Provide the [x, y] coordinate of the cell's center where the given text is located.  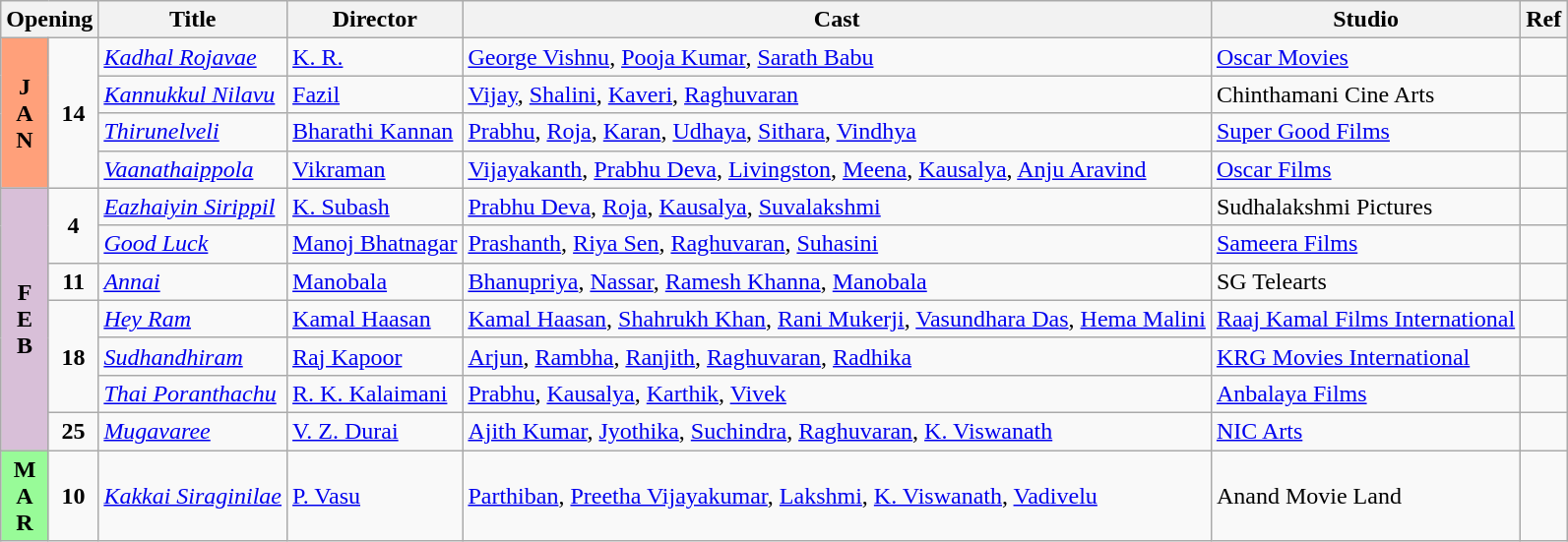
25 [73, 431]
Hey Ram [193, 319]
Thirunelveli [193, 132]
Cast [837, 20]
Studio [1365, 20]
Anand Movie Land [1365, 496]
Manobala [375, 281]
Thai Poranthachu [193, 393]
Prabhu, Roja, Karan, Udhaya, Sithara, Vindhya [837, 132]
Raj Kapoor [375, 356]
Arjun, Rambha, Ranjith, Raghuvaran, Radhika [837, 356]
18 [73, 356]
Super Good Films [1365, 132]
Bharathi Kannan [375, 132]
NIC Arts [1365, 431]
Vaanathaippola [193, 169]
Anbalaya Films [1365, 393]
Prabhu, Kausalya, Karthik, Vivek [837, 393]
Ref [1543, 20]
R. K. Kalaimani [375, 393]
11 [73, 281]
Kakkai Siraginilae [193, 496]
Eazhaiyin Sirippil [193, 207]
Annai [193, 281]
Title [193, 20]
Oscar Movies [1365, 57]
Kannukkul Nilavu [193, 94]
Sudhalakshmi Pictures [1365, 207]
MAR [26, 496]
K. Subash [375, 207]
K. R. [375, 57]
Director [375, 20]
George Vishnu, Pooja Kumar, Sarath Babu [837, 57]
Kamal Haasan [375, 319]
4 [73, 225]
Prashanth, Riya Sen, Raghuvaran, Suhasini [837, 244]
Kadhal Rojavae [193, 57]
SG Telearts [1365, 281]
KRG Movies International [1365, 356]
JAN [26, 113]
Sudhandhiram [193, 356]
10 [73, 496]
Vijayakanth, Prabhu Deva, Livingston, Meena, Kausalya, Anju Aravind [837, 169]
Ajith Kumar, Jyothika, Suchindra, Raghuvaran, K. Viswanath [837, 431]
Sameera Films [1365, 244]
Mugavaree [193, 431]
Opening [49, 20]
Kamal Haasan, Shahrukh Khan, Rani Mukerji, Vasundhara Das, Hema Malini [837, 319]
14 [73, 113]
Prabhu Deva, Roja, Kausalya, Suvalakshmi [837, 207]
Raaj Kamal Films International [1365, 319]
Manoj Bhatnagar [375, 244]
Oscar Films [1365, 169]
Fazil [375, 94]
FEB [26, 319]
Vijay, Shalini, Kaveri, Raghuvaran [837, 94]
Bhanupriya, Nassar, Ramesh Khanna, Manobala [837, 281]
Good Luck [193, 244]
Vikraman [375, 169]
P. Vasu [375, 496]
Chinthamani Cine Arts [1365, 94]
V. Z. Durai [375, 431]
Parthiban, Preetha Vijayakumar, Lakshmi, K. Viswanath, Vadivelu [837, 496]
